Return the [x, y] coordinate for the center point of the cell that contains the specified text.  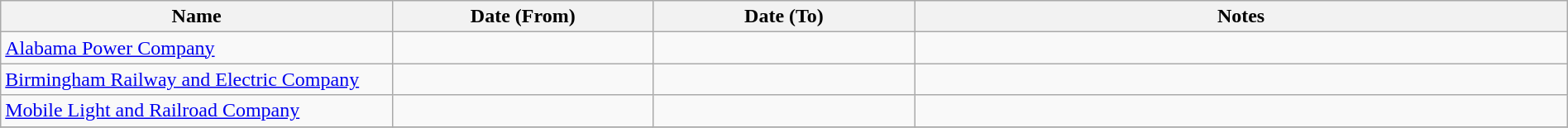
Birmingham Railway and Electric Company [197, 79]
Name [197, 17]
Date (From) [523, 17]
Date (To) [784, 17]
Notes [1241, 17]
Mobile Light and Railroad Company [197, 111]
Alabama Power Company [197, 48]
